Pinpoint the cell where the given text exists, returning its (X, Y) midpoint coordinate. 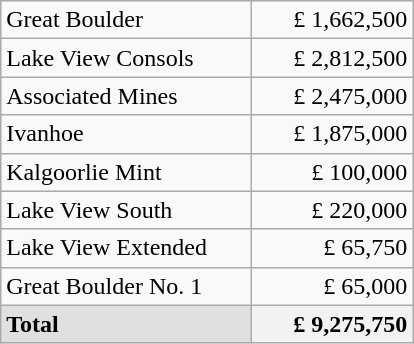
£ 100,000 (332, 172)
£ 2,812,500 (332, 58)
£ 9,275,750 (332, 324)
Total (126, 324)
£ 1,875,000 (332, 134)
£ 2,475,000 (332, 96)
Great Boulder (126, 20)
£ 220,000 (332, 210)
Lake View South (126, 210)
£ 65,000 (332, 286)
Ivanhoe (126, 134)
Associated Mines (126, 96)
Lake View Extended (126, 248)
Kalgoorlie Mint (126, 172)
Great Boulder No. 1 (126, 286)
£ 65,750 (332, 248)
Lake View Consols (126, 58)
£ 1,662,500 (332, 20)
